Capture the cell that displays the provided text and extract its (X, Y) central coordinate. 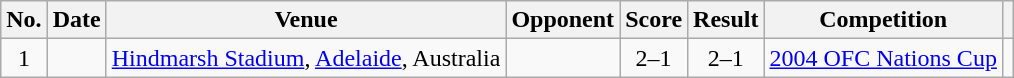
Competition (883, 20)
Result (726, 20)
2004 OFC Nations Cup (883, 58)
Hindmarsh Stadium, Adelaide, Australia (306, 58)
No. (24, 20)
1 (24, 58)
Opponent (563, 20)
Venue (306, 20)
Date (76, 20)
Score (654, 20)
